Extract the [x, y] coordinate from the center of the cell holding the provided text.  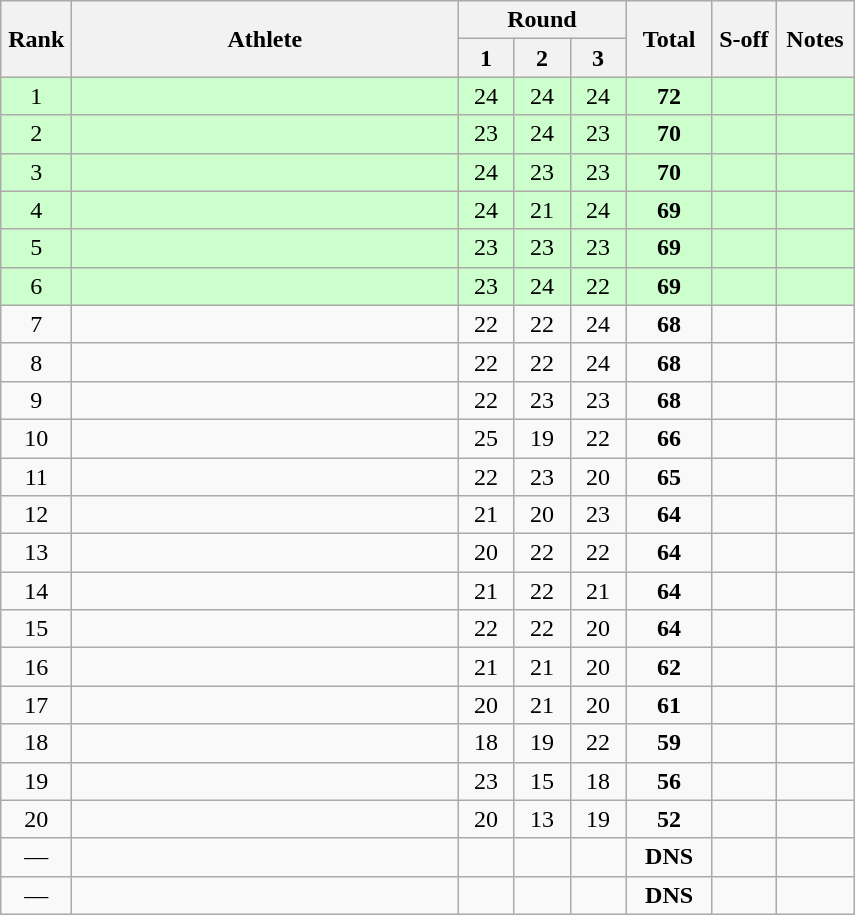
16 [36, 667]
4 [36, 210]
9 [36, 400]
14 [36, 591]
52 [669, 819]
66 [669, 438]
Notes [816, 39]
10 [36, 438]
61 [669, 705]
25 [486, 438]
Total [669, 39]
7 [36, 324]
8 [36, 362]
5 [36, 248]
62 [669, 667]
11 [36, 477]
S-off [744, 39]
17 [36, 705]
6 [36, 286]
72 [669, 96]
65 [669, 477]
12 [36, 515]
56 [669, 781]
59 [669, 743]
Round [542, 20]
Rank [36, 39]
Athlete [265, 39]
